Pinpoint the cell where the given text exists, returning its [x, y] midpoint coordinate. 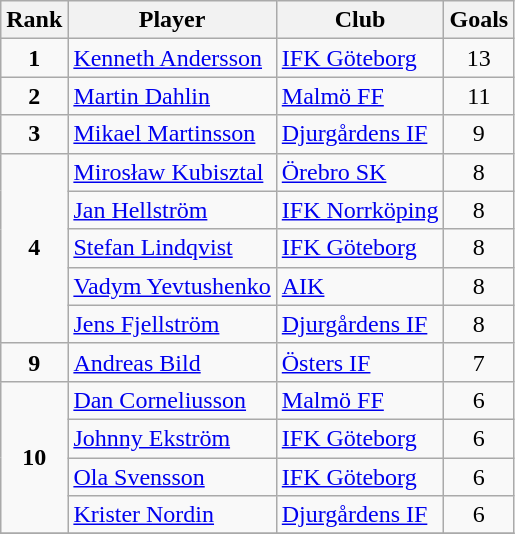
IFK Norrköping [360, 210]
Jan Hellström [172, 210]
Goals [479, 20]
Dan Corneliusson [172, 400]
Östers IF [360, 362]
Mirosław Kubisztal [172, 172]
11 [479, 96]
Jens Fjellström [172, 324]
Kenneth Andersson [172, 58]
Johnny Ekström [172, 438]
Andreas Bild [172, 362]
13 [479, 58]
10 [34, 457]
Martin Dahlin [172, 96]
Club [360, 20]
3 [34, 134]
Stefan Lindqvist [172, 248]
Player [172, 20]
Rank [34, 20]
Krister Nordin [172, 515]
Vadym Yevtushenko [172, 286]
7 [479, 362]
1 [34, 58]
Örebro SK [360, 172]
Mikael Martinsson [172, 134]
AIK [360, 286]
Ola Svensson [172, 477]
4 [34, 248]
2 [34, 96]
